Provide the [X, Y] coordinate of the cell's center where the given text is located.  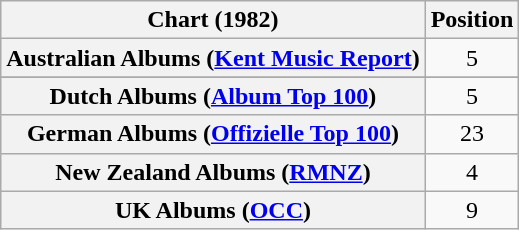
UK Albums (OCC) [213, 210]
Chart (1982) [213, 20]
Position [472, 20]
New Zealand Albums (RMNZ) [213, 172]
9 [472, 210]
German Albums (Offizielle Top 100) [213, 134]
23 [472, 134]
Australian Albums (Kent Music Report) [213, 58]
Dutch Albums (Album Top 100) [213, 96]
4 [472, 172]
